Scan for the cell matching the given text and deliver its (x, y) coordinate at center. 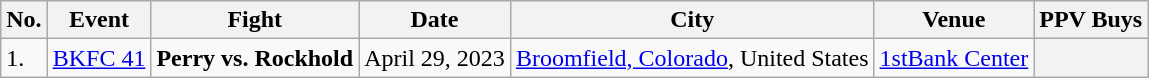
1stBank Center (954, 58)
April 29, 2023 (435, 58)
Perry vs. Rockhold (255, 58)
PPV Buys (1091, 20)
No. (24, 20)
1. (24, 58)
Venue (954, 20)
Event (99, 20)
BKFC 41 (99, 58)
Fight (255, 20)
Date (435, 20)
Broomfield, Colorado, United States (692, 58)
City (692, 20)
